Identify which cell holds the provided text, then report its [x, y] central coordinate. 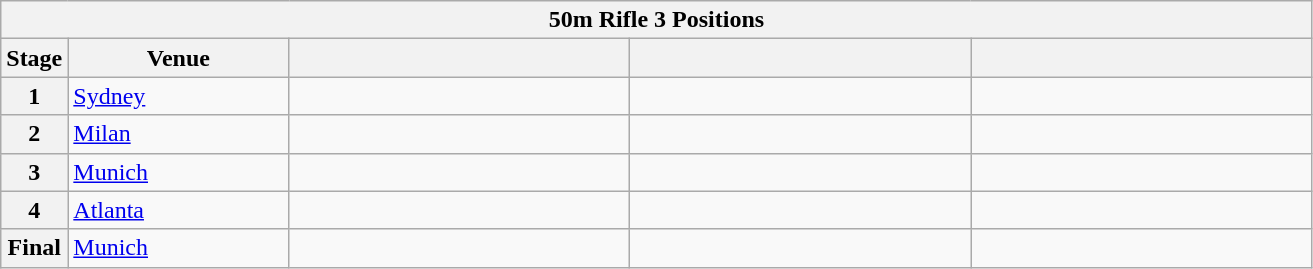
Milan [178, 134]
Sydney [178, 96]
Atlanta [178, 210]
4 [34, 210]
1 [34, 96]
2 [34, 134]
3 [34, 172]
50m Rifle 3 Positions [656, 20]
Venue [178, 58]
Stage [34, 58]
Final [34, 248]
